For the text-containing cell, return its midpoint in (X, Y) coordinate format. 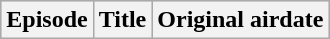
Title (122, 20)
Original airdate (240, 20)
Episode (47, 20)
